Detect which cell encompasses the target text, then output its [X, Y] center coordinate. 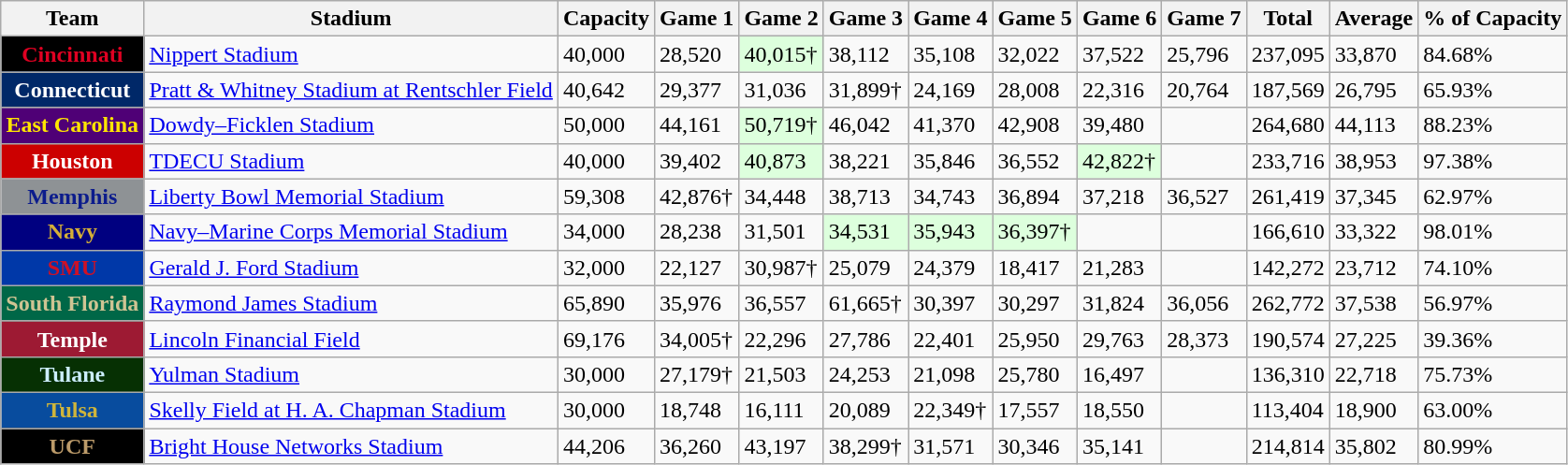
40,015† [781, 54]
18,417 [1035, 268]
261,419 [1287, 196]
Skelly Field at H. A. Chapman Stadium [352, 410]
23,712 [1373, 268]
113,404 [1287, 410]
84.68% [1493, 54]
166,610 [1287, 232]
25,780 [1035, 374]
Game 6 [1119, 19]
Tulane [73, 374]
38,713 [865, 196]
27,179† [696, 374]
27,786 [865, 339]
39.36% [1493, 339]
Navy [73, 232]
28,238 [696, 232]
63.00% [1493, 410]
18,748 [696, 410]
Navy–Marine Corps Memorial Stadium [352, 232]
32,000 [606, 268]
142,272 [1287, 268]
20,764 [1204, 90]
34,448 [781, 196]
SMU [73, 268]
27,225 [1373, 339]
46,042 [865, 125]
Stadium [352, 19]
38,112 [865, 54]
Game 5 [1035, 19]
16,111 [781, 410]
34,743 [951, 196]
Bright House Networks Stadium [352, 446]
34,531 [865, 232]
TDECU Stadium [352, 161]
24,379 [951, 268]
35,943 [951, 232]
80.99% [1493, 446]
75.73% [1493, 374]
17,557 [1035, 410]
Liberty Bowl Memorial Stadium [352, 196]
28,008 [1035, 90]
Nippert Stadium [352, 54]
59,308 [606, 196]
69,176 [606, 339]
25,796 [1204, 54]
214,814 [1287, 446]
Dowdy–Ficklen Stadium [352, 125]
36,527 [1204, 196]
37,345 [1373, 196]
30,346 [1035, 446]
Gerald J. Ford Stadium [352, 268]
31,571 [951, 446]
Game 7 [1204, 19]
34,005† [696, 339]
Lincoln Financial Field [352, 339]
36,557 [781, 303]
29,763 [1119, 339]
35,802 [1373, 446]
24,253 [865, 374]
30,297 [1035, 303]
36,397† [1035, 232]
42,908 [1035, 125]
40,642 [606, 90]
38,953 [1373, 161]
39,402 [696, 161]
43,197 [781, 446]
18,550 [1119, 410]
28,373 [1204, 339]
35,141 [1119, 446]
35,976 [696, 303]
31,899† [865, 90]
38,221 [865, 161]
37,218 [1119, 196]
65.93% [1493, 90]
Memphis [73, 196]
97.38% [1493, 161]
187,569 [1287, 90]
42,876† [696, 196]
31,824 [1119, 303]
56.97% [1493, 303]
61,665† [865, 303]
18,900 [1373, 410]
98.01% [1493, 232]
30,397 [951, 303]
44,206 [606, 446]
Yulman Stadium [352, 374]
233,716 [1287, 161]
Game 3 [865, 19]
25,950 [1035, 339]
33,322 [1373, 232]
22,401 [951, 339]
Raymond James Stadium [352, 303]
37,538 [1373, 303]
Total [1287, 19]
% of Capacity [1493, 19]
Connecticut [73, 90]
33,870 [1373, 54]
22,718 [1373, 374]
31,501 [781, 232]
Game 1 [696, 19]
40,873 [781, 161]
44,161 [696, 125]
62.97% [1493, 196]
36,056 [1204, 303]
21,098 [951, 374]
34,000 [606, 232]
35,846 [951, 161]
42,822† [1119, 161]
37,522 [1119, 54]
38,299† [865, 446]
88.23% [1493, 125]
Tulsa [73, 410]
26,795 [1373, 90]
39,480 [1119, 125]
36,552 [1035, 161]
Cincinnati [73, 54]
East Carolina [73, 125]
50,000 [606, 125]
32,022 [1035, 54]
21,283 [1119, 268]
25,079 [865, 268]
Game 4 [951, 19]
Temple [73, 339]
28,520 [696, 54]
136,310 [1287, 374]
22,349† [951, 410]
Houston [73, 161]
29,377 [696, 90]
44,113 [1373, 125]
Team [73, 19]
Pratt & Whitney Stadium at Rentschler Field [352, 90]
74.10% [1493, 268]
16,497 [1119, 374]
22,296 [781, 339]
24,169 [951, 90]
22,127 [696, 268]
20,089 [865, 410]
36,260 [696, 446]
21,503 [781, 374]
50,719† [781, 125]
22,316 [1119, 90]
190,574 [1287, 339]
Average [1373, 19]
35,108 [951, 54]
262,772 [1287, 303]
Capacity [606, 19]
Game 2 [781, 19]
36,894 [1035, 196]
237,095 [1287, 54]
65,890 [606, 303]
264,680 [1287, 125]
South Florida [73, 303]
30,987† [781, 268]
41,370 [951, 125]
UCF [73, 446]
31,036 [781, 90]
